For the text-containing cell, return its midpoint in (x, y) coordinate format. 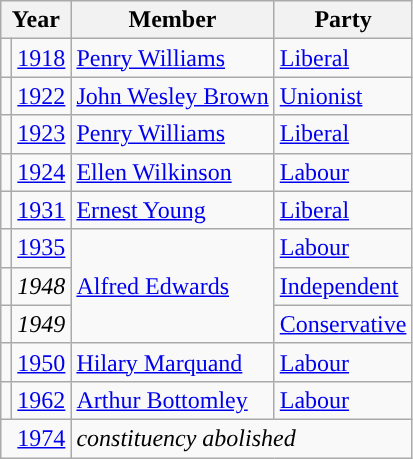
Hilary Marquand (172, 362)
1918 (42, 58)
1935 (42, 248)
1950 (42, 362)
1931 (42, 210)
1949 (42, 324)
Ellen Wilkinson (172, 172)
Conservative (343, 324)
Independent (343, 286)
Ernest Young (172, 210)
1922 (42, 96)
Year (36, 20)
1962 (42, 400)
Member (172, 20)
Arthur Bottomley (172, 400)
Unionist (343, 96)
Alfred Edwards (172, 286)
Party (343, 20)
1923 (42, 134)
constituency abolished (242, 438)
1974 (36, 438)
1924 (42, 172)
1948 (42, 286)
John Wesley Brown (172, 96)
